For the text-containing cell, return its midpoint in (x, y) coordinate format. 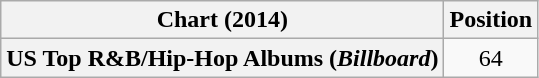
US Top R&B/Hip-Hop Albums (Billboard) (222, 58)
64 (491, 58)
Position (491, 20)
Chart (2014) (222, 20)
